Extract the (X, Y) coordinate from the center of the cell holding the provided text.  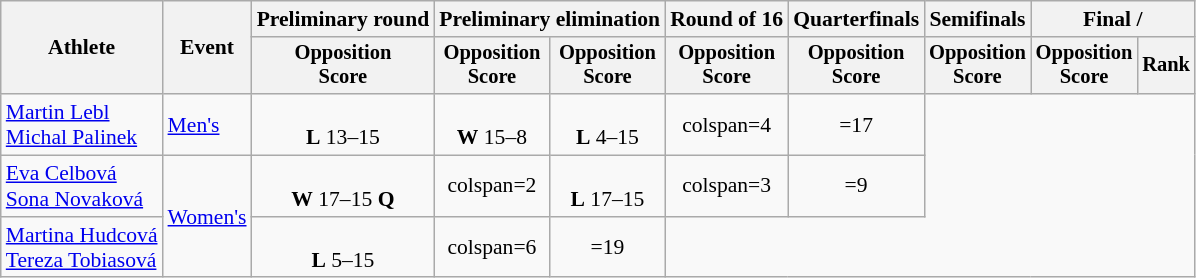
Semifinals (978, 19)
L 5–15 (344, 248)
Women's (208, 217)
W 15–8 (492, 124)
colspan=4 (726, 124)
Rank (1166, 66)
Preliminary elimination (550, 19)
Eva CelbováSona Novaková (82, 186)
=19 (608, 248)
colspan=3 (726, 186)
colspan=2 (492, 186)
Men's (208, 124)
=17 (856, 124)
L 17–15 (608, 186)
L 4–15 (608, 124)
=9 (856, 186)
L 13–15 (344, 124)
colspan=6 (492, 248)
Preliminary round (344, 19)
W 17–15 Q (344, 186)
Martin LeblMichal Palinek (82, 124)
Quarterfinals (856, 19)
Round of 16 (726, 19)
Final / (1113, 19)
Martina HudcováTereza Tobiasová (82, 248)
Event (208, 48)
Athlete (82, 48)
